Search for the cell housing the specified text and yield its (X, Y) center coordinate. 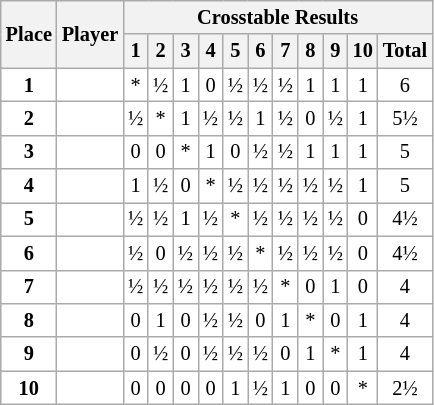
Crosstable Results (278, 17)
5½ (405, 118)
Place (29, 34)
2½ (405, 388)
Player (90, 34)
Total (405, 51)
